Return (X, Y) of the center of cell containing provided text 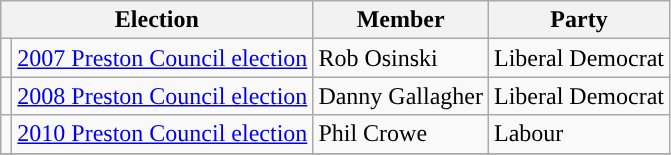
Election (157, 20)
2007 Preston Council election (162, 58)
Party (580, 20)
Rob Osinski (401, 58)
2008 Preston Council election (162, 96)
Member (401, 20)
Labour (580, 134)
Phil Crowe (401, 134)
Danny Gallagher (401, 96)
2010 Preston Council election (162, 134)
